Identify which cell holds the provided text, then report its [X, Y] central coordinate. 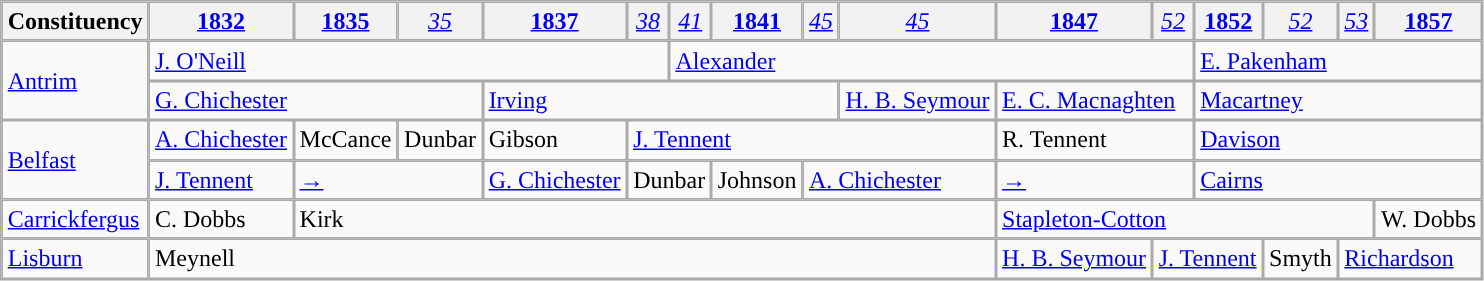
1841 [756, 22]
1857 [1429, 22]
1832 [222, 22]
1852 [1228, 22]
Meynell [572, 259]
W. Dobbs [1429, 219]
Johnson [756, 180]
Macartney [1338, 101]
41 [690, 22]
Antrim [76, 80]
Smyth [1300, 259]
Cairns [1338, 180]
R. Tennent [1095, 140]
McCance [346, 140]
Carrickfergus [76, 219]
E. C. Macnaghten [1095, 101]
Lisburn [76, 259]
Belfast [76, 160]
Davison [1338, 140]
1847 [1074, 22]
Stapleton-Cotton [1186, 219]
38 [648, 22]
C. Dobbs [222, 219]
1837 [554, 22]
Irving [660, 101]
53 [1356, 22]
35 [440, 22]
J. O'Neill [409, 61]
Richardson [1410, 259]
E. Pakenham [1338, 61]
Kirk [644, 219]
1835 [346, 22]
Gibson [554, 140]
Constituency [76, 22]
Alexander [932, 61]
